Determine the [X, Y] coordinate at the center of the cell enclosing the given text.  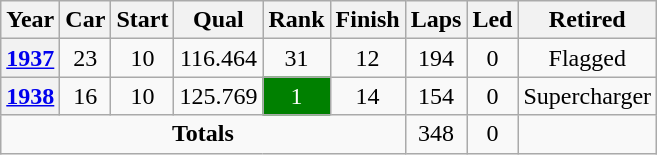
Flagged [588, 58]
125.769 [218, 96]
Year [30, 20]
31 [296, 58]
23 [86, 58]
16 [86, 96]
Qual [218, 20]
1937 [30, 58]
194 [436, 58]
Supercharger [588, 96]
Rank [296, 20]
1 [296, 96]
Laps [436, 20]
14 [368, 96]
Totals [203, 134]
348 [436, 134]
12 [368, 58]
1938 [30, 96]
Car [86, 20]
154 [436, 96]
Start [142, 20]
Led [492, 20]
116.464 [218, 58]
Finish [368, 20]
Retired [588, 20]
